Determine the (X, Y) coordinate at the center of the cell enclosing the given text.  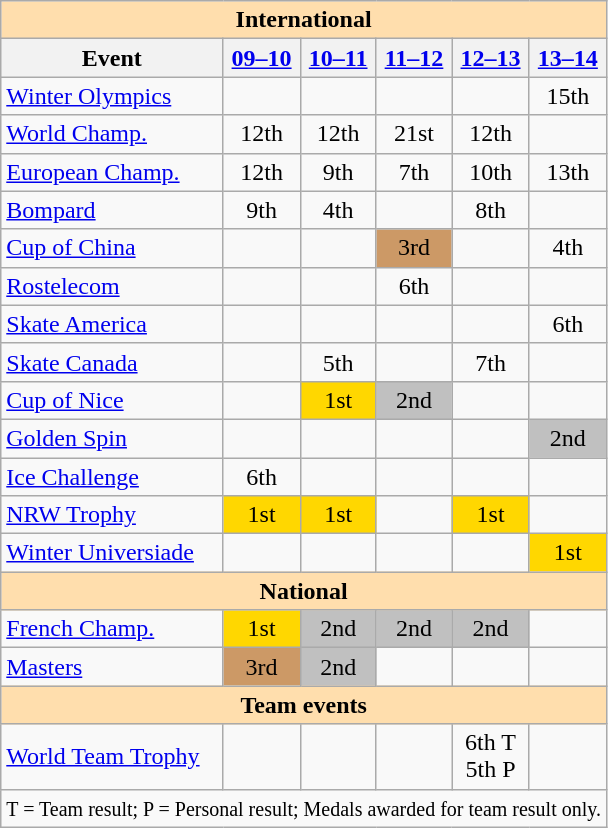
Ice Challenge (112, 477)
10th (490, 172)
Cup of China (112, 248)
Skate America (112, 324)
European Champ. (112, 172)
11–12 (414, 58)
Winter Universiade (112, 553)
13–14 (568, 58)
Golden Spin (112, 438)
Bompard (112, 210)
Rostelecom (112, 286)
21st (414, 134)
French Champ. (112, 629)
13th (568, 172)
World Team Trophy (112, 756)
Skate Canada (112, 362)
Masters (112, 667)
5th (338, 362)
NRW Trophy (112, 515)
Team events (304, 705)
8th (490, 210)
6th T 5th P (490, 756)
T = Team result; P = Personal result; Medals awarded for team result only. (304, 808)
Cup of Nice (112, 400)
World Champ. (112, 134)
National (304, 591)
10–11 (338, 58)
15th (568, 96)
Winter Olympics (112, 96)
Event (112, 58)
International (304, 20)
12–13 (490, 58)
09–10 (262, 58)
